Locate the cell with the specified text and output its (x, y) center coordinate. 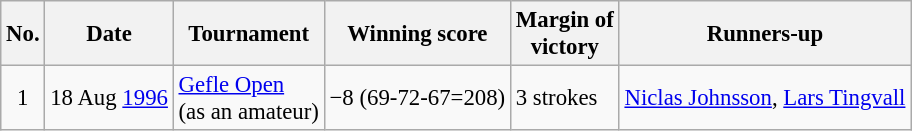
−8 (69-72-67=208) (417, 98)
Date (109, 34)
3 strokes (564, 98)
Runners-up (765, 34)
No. (23, 34)
Niclas Johnsson, Lars Tingvall (765, 98)
Margin ofvictory (564, 34)
1 (23, 98)
Winning score (417, 34)
Gefle Open(as an amateur) (248, 98)
Tournament (248, 34)
18 Aug 1996 (109, 98)
